Detect which cell encompasses the target text, then output its [X, Y] center coordinate. 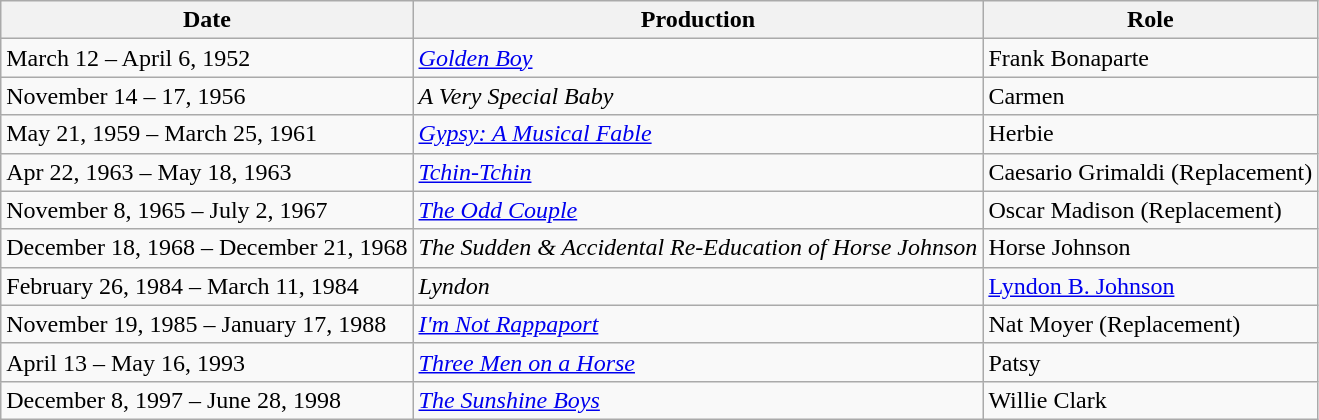
March 12 – April 6, 1952 [207, 58]
Caesario Grimaldi (Replacement) [1150, 172]
The Sudden & Accidental Re-Education of Horse Johnson [698, 248]
The Odd Couple [698, 210]
Willie Clark [1150, 400]
Patsy [1150, 362]
December 18, 1968 – December 21, 1968 [207, 248]
Golden Boy [698, 58]
Tchin-Tchin [698, 172]
Lyndon B. Johnson [1150, 286]
Horse Johnson [1150, 248]
Date [207, 20]
Three Men on a Horse [698, 362]
Frank Bonaparte [1150, 58]
Gypsy: A Musical Fable [698, 134]
A Very Special Baby [698, 96]
I'm Not Rappaport [698, 324]
Herbie [1150, 134]
December 8, 1997 – June 28, 1998 [207, 400]
Nat Moyer (Replacement) [1150, 324]
Lyndon [698, 286]
May 21, 1959 – March 25, 1961 [207, 134]
Carmen [1150, 96]
Production [698, 20]
November 8, 1965 – July 2, 1967 [207, 210]
February 26, 1984 – March 11, 1984 [207, 286]
The Sunshine Boys [698, 400]
Apr 22, 1963 – May 18, 1963 [207, 172]
November 14 – 17, 1956 [207, 96]
November 19, 1985 – January 17, 1988 [207, 324]
Role [1150, 20]
April 13 – May 16, 1993 [207, 362]
Oscar Madison (Replacement) [1150, 210]
